Return the (x, y) coordinate for the center point of the cell that contains the specified text.  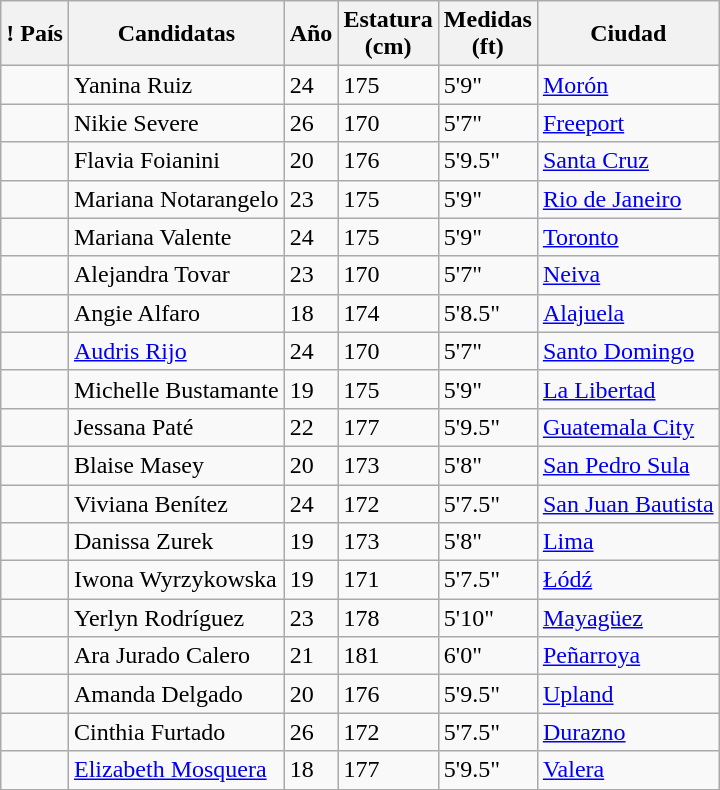
Morón (628, 85)
Valera (628, 770)
Amanda Delgado (176, 694)
Michelle Bustamante (176, 389)
Viviana Benítez (176, 503)
22 (311, 427)
Flavia Foianini (176, 161)
Angie Alfaro (176, 313)
21 (311, 656)
Mariana Notarangelo (176, 199)
San Juan Bautista (628, 503)
Estatura (cm) (388, 34)
Candidatas (176, 34)
Ciudad (628, 34)
Nikie Severe (176, 123)
Danissa Zurek (176, 542)
181 (388, 656)
San Pedro Sula (628, 465)
6'0" (488, 656)
Santo Domingo (628, 351)
5'10" (488, 618)
Upland (628, 694)
Mayagüez (628, 618)
Alejandra Tovar (176, 275)
5'8.5" (488, 313)
Elizabeth Mosquera (176, 770)
Alajuela (628, 313)
Iwona Wyrzykowska (176, 580)
178 (388, 618)
Yanina Ruiz (176, 85)
Łódź (628, 580)
Año (311, 34)
Yerlyn Rodríguez (176, 618)
Jessana Paté (176, 427)
Durazno (628, 732)
Rio de Janeiro (628, 199)
Toronto (628, 237)
Lima (628, 542)
Cinthia Furtado (176, 732)
Ara Jurado Calero (176, 656)
174 (388, 313)
Audris Rijo (176, 351)
171 (388, 580)
Freeport (628, 123)
Santa Cruz (628, 161)
! País (35, 34)
La Libertad (628, 389)
Peñarroya (628, 656)
Neiva (628, 275)
Blaise Masey (176, 465)
Guatemala City (628, 427)
Mariana Valente (176, 237)
Medidas (ft) (488, 34)
